Provide the [x, y] coordinate of the cell's center where the given text is located.  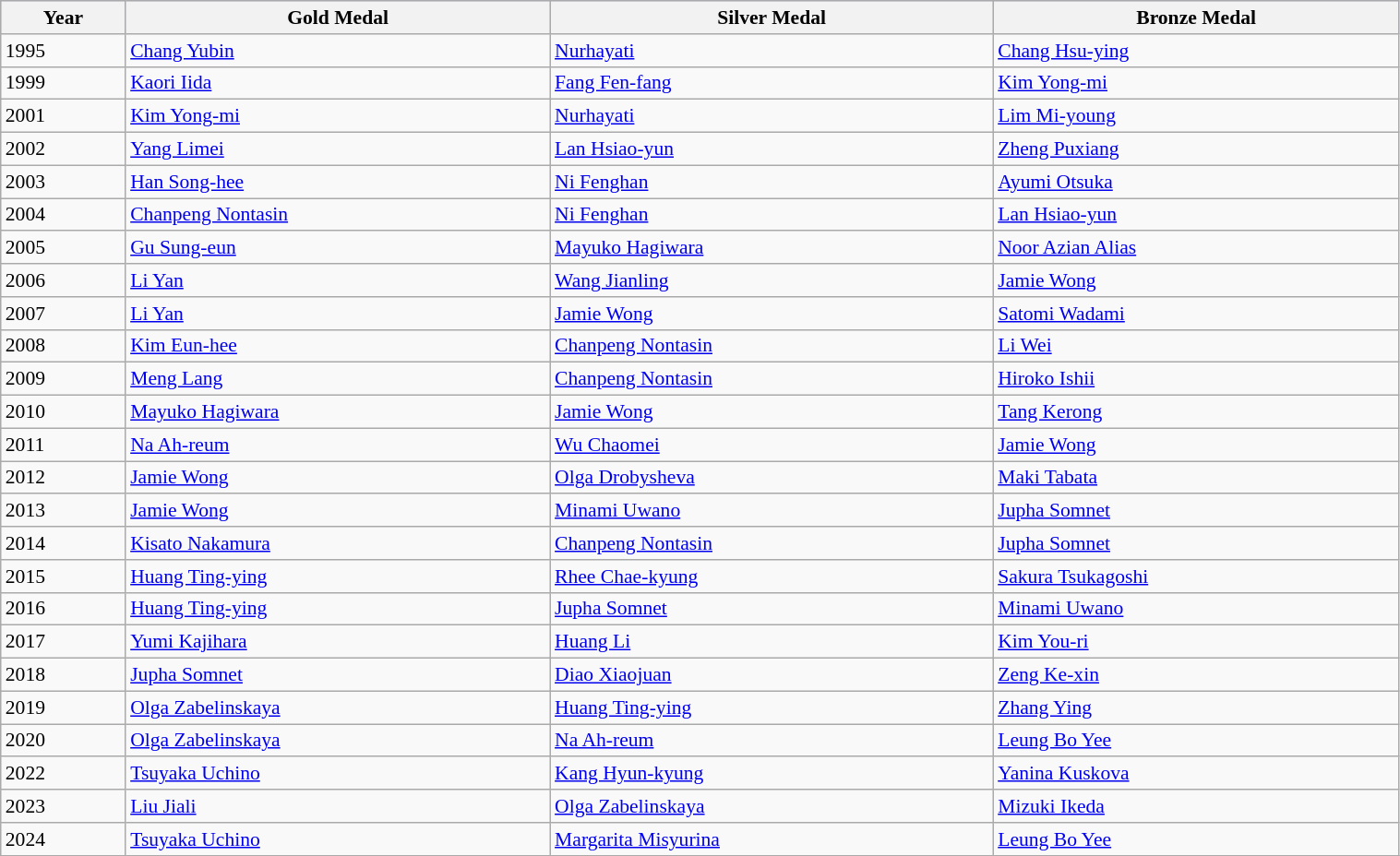
Gold Medal [338, 18]
Maki Tabata [1196, 478]
2008 [63, 346]
1995 [63, 51]
2012 [63, 478]
2003 [63, 182]
Yumi Kajihara [338, 642]
Ayumi Otsuka [1196, 182]
Silver Medal [772, 18]
Han Song-hee [338, 182]
Lim Mi-young [1196, 116]
2024 [63, 839]
Fang Fen-fang [772, 83]
2006 [63, 280]
2007 [63, 314]
Gu Sung-eun [338, 248]
Yanina Kuskova [1196, 774]
2017 [63, 642]
2002 [63, 149]
Wang Jianling [772, 280]
Kim You-ri [1196, 642]
Sakura Tsukagoshi [1196, 577]
Li Wei [1196, 346]
2010 [63, 412]
2001 [63, 116]
2018 [63, 675]
2015 [63, 577]
Mizuki Ikeda [1196, 806]
Yang Limei [338, 149]
Chang Hsu-ying [1196, 51]
2004 [63, 215]
Satomi Wadami [1196, 314]
Tang Kerong [1196, 412]
Kim Eun-hee [338, 346]
2019 [63, 707]
2022 [63, 774]
1999 [63, 83]
Kaori Iida [338, 83]
Liu Jiali [338, 806]
Bronze Medal [1196, 18]
Zheng Puxiang [1196, 149]
Diao Xiaojuan [772, 675]
2023 [63, 806]
Noor Azian Alias [1196, 248]
2011 [63, 445]
2009 [63, 379]
Meng Lang [338, 379]
2005 [63, 248]
Kisato Nakamura [338, 543]
Kang Hyun-kyung [772, 774]
Huang Li [772, 642]
Year [63, 18]
Rhee Chae-kyung [772, 577]
2020 [63, 741]
2013 [63, 511]
Zeng Ke-xin [1196, 675]
2014 [63, 543]
Margarita Misyurina [772, 839]
Wu Chaomei [772, 445]
Zhang Ying [1196, 707]
2016 [63, 609]
Chang Yubin [338, 51]
Olga Drobysheva [772, 478]
Hiroko Ishii [1196, 379]
